Identify which cell holds the provided text, then report its (X, Y) central coordinate. 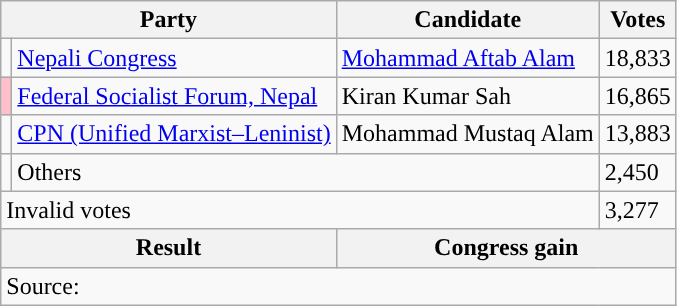
Congress gain (506, 248)
Party (168, 20)
16,865 (638, 96)
Nepali Congress (174, 58)
Result (168, 248)
Kiran Kumar Sah (468, 96)
Invalid votes (300, 210)
18,833 (638, 58)
13,883 (638, 134)
Votes (638, 20)
3,277 (638, 210)
Candidate (468, 20)
Others (306, 172)
CPN (Unified Marxist–Leninist) (174, 134)
Source: (339, 286)
Federal Socialist Forum, Nepal (174, 96)
2,450 (638, 172)
Mohammad Mustaq Alam (468, 134)
Mohammad Aftab Alam (468, 58)
